Capture the cell that displays the provided text and extract its (x, y) central coordinate. 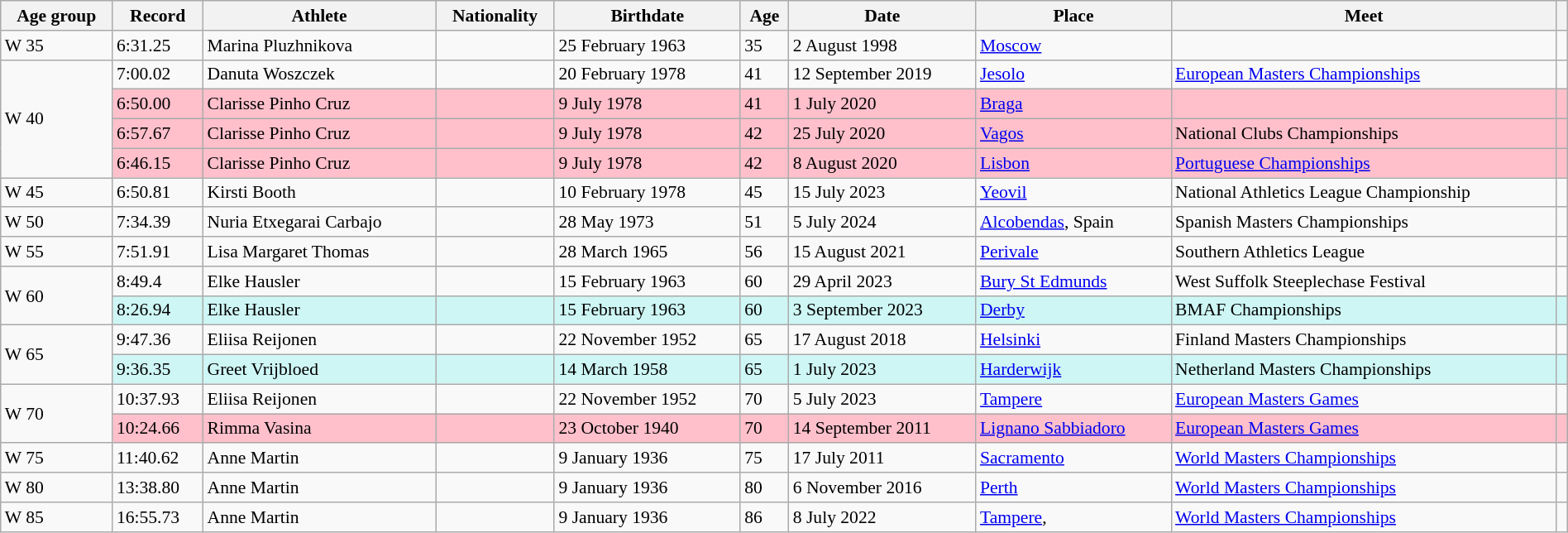
86 (764, 517)
Lignano Sabbiadoro (1073, 429)
9:36.35 (158, 370)
Record (158, 16)
W 40 (56, 118)
5 July 2023 (882, 399)
Tampere, (1073, 517)
15 July 2023 (882, 193)
10:37.93 (158, 399)
Nuria Etxegarai Carbajo (319, 223)
Birthdate (647, 16)
West Suffolk Steeplechase Festival (1364, 281)
11:40.62 (158, 459)
6:57.67 (158, 134)
Tampere (1073, 399)
10 February 1978 (647, 193)
Bury St Edmunds (1073, 281)
Age (764, 16)
Helsinki (1073, 340)
35 (764, 46)
Place (1073, 16)
Perivale (1073, 252)
W 65 (56, 354)
W 70 (56, 414)
W 55 (56, 252)
Portuguese Championships (1364, 163)
16:55.73 (158, 517)
8 July 2022 (882, 517)
80 (764, 487)
14 September 2011 (882, 429)
10:24.66 (158, 429)
75 (764, 459)
15 August 2021 (882, 252)
Moscow (1073, 46)
Harderwijk (1073, 370)
Alcobendas, Spain (1073, 223)
Spanish Masters Championships (1364, 223)
W 80 (56, 487)
25 July 2020 (882, 134)
Sacramento (1073, 459)
6 November 2016 (882, 487)
8 August 2020 (882, 163)
6:50.00 (158, 104)
Meet (1364, 16)
6:50.81 (158, 193)
29 April 2023 (882, 281)
56 (764, 252)
Braga (1073, 104)
BMAF Championships (1364, 310)
7:34.39 (158, 223)
Greet Vrijbloed (319, 370)
W 35 (56, 46)
Yeovil (1073, 193)
Date (882, 16)
W 75 (56, 459)
Finland Masters Championships (1364, 340)
Danuta Woszczek (319, 74)
Nationality (495, 16)
12 September 2019 (882, 74)
45 (764, 193)
5 July 2024 (882, 223)
20 February 1978 (647, 74)
6:31.25 (158, 46)
Vagos (1073, 134)
W 45 (56, 193)
Athlete (319, 16)
Rimma Vasina (319, 429)
Age group (56, 16)
Southern Athletics League (1364, 252)
9:47.36 (158, 340)
Marina Pluzhnikova (319, 46)
14 March 1958 (647, 370)
28 May 1973 (647, 223)
National Clubs Championships (1364, 134)
7:51.91 (158, 252)
Jesolo (1073, 74)
23 October 1940 (647, 429)
1 July 2020 (882, 104)
Lisa Margaret Thomas (319, 252)
W 50 (56, 223)
Lisbon (1073, 163)
25 February 1963 (647, 46)
3 September 2023 (882, 310)
8:49.4 (158, 281)
28 March 1965 (647, 252)
7:00.02 (158, 74)
W 60 (56, 296)
European Masters Championships (1364, 74)
6:46.15 (158, 163)
Derby (1073, 310)
17 July 2011 (882, 459)
17 August 2018 (882, 340)
8:26.94 (158, 310)
National Athletics League Championship (1364, 193)
W 85 (56, 517)
13:38.80 (158, 487)
Kirsti Booth (319, 193)
Perth (1073, 487)
1 July 2023 (882, 370)
2 August 1998 (882, 46)
Netherland Masters Championships (1364, 370)
51 (764, 223)
